From the cell containing the given text, extract its center point as [X, Y] coordinate. 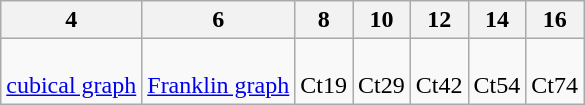
14 [497, 20]
cubical graph [72, 72]
16 [555, 20]
4 [72, 20]
8 [324, 20]
Franklin graph [218, 72]
Ct29 [382, 72]
6 [218, 20]
Ct19 [324, 72]
12 [439, 20]
Ct54 [497, 72]
Ct42 [439, 72]
Ct74 [555, 72]
10 [382, 20]
